For the text-containing cell, return its midpoint in [X, Y] coordinate format. 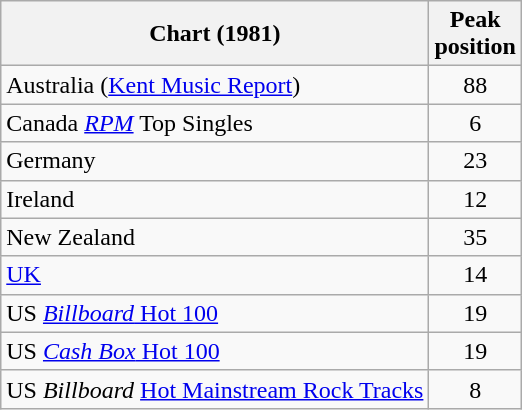
US Billboard Hot 100 [215, 313]
12 [475, 199]
UK [215, 275]
US Cash Box Hot 100 [215, 351]
35 [475, 237]
Germany [215, 161]
23 [475, 161]
6 [475, 123]
14 [475, 275]
Peakposition [475, 34]
8 [475, 389]
Australia (Kent Music Report) [215, 85]
Ireland [215, 199]
New Zealand [215, 237]
Canada RPM Top Singles [215, 123]
US Billboard Hot Mainstream Rock Tracks [215, 389]
Chart (1981) [215, 34]
88 [475, 85]
